From the cell containing the given text, extract its center point as [x, y] coordinate. 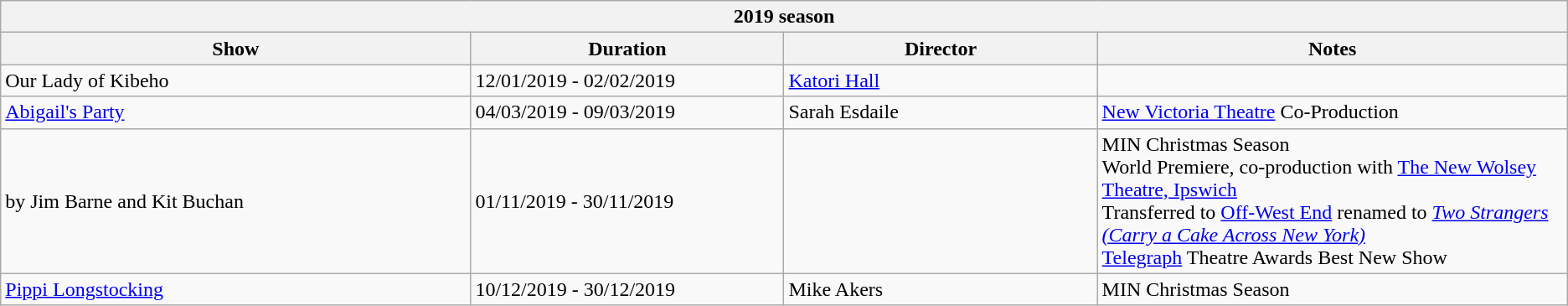
Katori Hall [941, 80]
12/01/2019 - 02/02/2019 [627, 80]
Mike Akers [941, 289]
Show [236, 49]
04/03/2019 - 09/03/2019 [627, 112]
Our Lady of Kibeho [236, 80]
Sarah Esdaile [941, 112]
01/11/2019 - 30/11/2019 [627, 201]
10/12/2019 - 30/12/2019 [627, 289]
Pippi Longstocking [236, 289]
Abigail's Party [236, 112]
Notes [1332, 49]
2019 season [784, 17]
by Jim Barne and Kit Buchan [236, 201]
MIN Christmas Season [1332, 289]
New Victoria Theatre Co-Production [1332, 112]
Duration [627, 49]
Director [941, 49]
